From the cell containing the given text, extract its center point as [X, Y] coordinate. 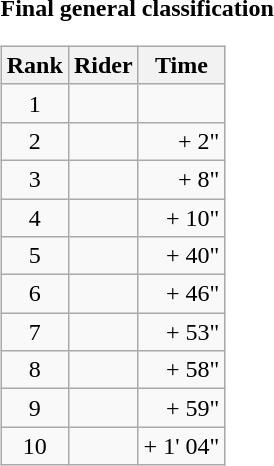
9 [34, 408]
+ 40" [182, 256]
Rank [34, 65]
5 [34, 256]
3 [34, 179]
2 [34, 141]
8 [34, 370]
10 [34, 446]
+ 10" [182, 217]
+ 2" [182, 141]
+ 58" [182, 370]
+ 8" [182, 179]
+ 46" [182, 294]
1 [34, 103]
+ 1' 04" [182, 446]
Rider [103, 65]
6 [34, 294]
+ 53" [182, 332]
Time [182, 65]
7 [34, 332]
4 [34, 217]
+ 59" [182, 408]
